Locate the cell with the specified text and output its (x, y) center coordinate. 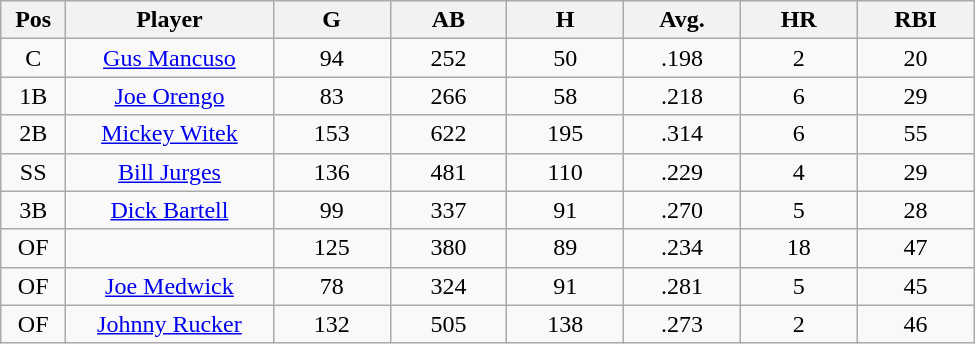
28 (916, 210)
G (332, 20)
AB (448, 20)
Player (170, 20)
SS (34, 172)
Joe Medwick (170, 286)
138 (566, 324)
153 (332, 134)
132 (332, 324)
Mickey Witek (170, 134)
195 (566, 134)
Joe Orengo (170, 96)
50 (566, 58)
Pos (34, 20)
380 (448, 248)
.281 (682, 286)
.270 (682, 210)
Avg. (682, 20)
481 (448, 172)
337 (448, 210)
622 (448, 134)
125 (332, 248)
.314 (682, 134)
.229 (682, 172)
58 (566, 96)
94 (332, 58)
47 (916, 248)
.234 (682, 248)
46 (916, 324)
H (566, 20)
266 (448, 96)
55 (916, 134)
136 (332, 172)
110 (566, 172)
89 (566, 248)
Johnny Rucker (170, 324)
Bill Jurges (170, 172)
2B (34, 134)
83 (332, 96)
45 (916, 286)
20 (916, 58)
3B (34, 210)
78 (332, 286)
C (34, 58)
.198 (682, 58)
.273 (682, 324)
18 (798, 248)
99 (332, 210)
Dick Bartell (170, 210)
.218 (682, 96)
252 (448, 58)
324 (448, 286)
1B (34, 96)
505 (448, 324)
RBI (916, 20)
Gus Mancuso (170, 58)
4 (798, 172)
HR (798, 20)
